Extract the (x, y) coordinate from the center of the cell holding the provided text.  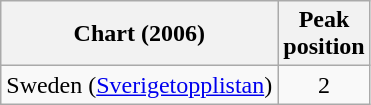
Sweden (Sverigetopplistan) (140, 85)
Chart (2006) (140, 34)
2 (324, 85)
Peakposition (324, 34)
